Determine the [X, Y] coordinate at the center of the cell enclosing the given text.  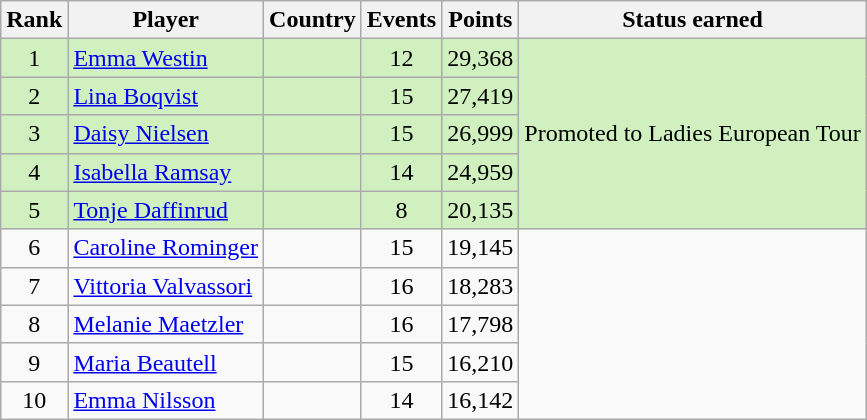
6 [34, 248]
26,999 [480, 134]
Isabella Ramsay [166, 172]
10 [34, 400]
Rank [34, 20]
20,135 [480, 210]
18,283 [480, 286]
Melanie Maetzler [166, 324]
12 [401, 58]
Player [166, 20]
Emma Westin [166, 58]
Maria Beautell [166, 362]
Tonje Daffinrud [166, 210]
Events [401, 20]
Caroline Rominger [166, 248]
1 [34, 58]
Vittoria Valvassori [166, 286]
16,142 [480, 400]
17,798 [480, 324]
7 [34, 286]
27,419 [480, 96]
Status earned [693, 20]
Points [480, 20]
3 [34, 134]
4 [34, 172]
Emma Nilsson [166, 400]
16,210 [480, 362]
19,145 [480, 248]
24,959 [480, 172]
Promoted to Ladies European Tour [693, 134]
9 [34, 362]
Country [313, 20]
5 [34, 210]
2 [34, 96]
29,368 [480, 58]
Daisy Nielsen [166, 134]
Lina Boqvist [166, 96]
